Extract the [X, Y] coordinate from the center of the cell holding the provided text.  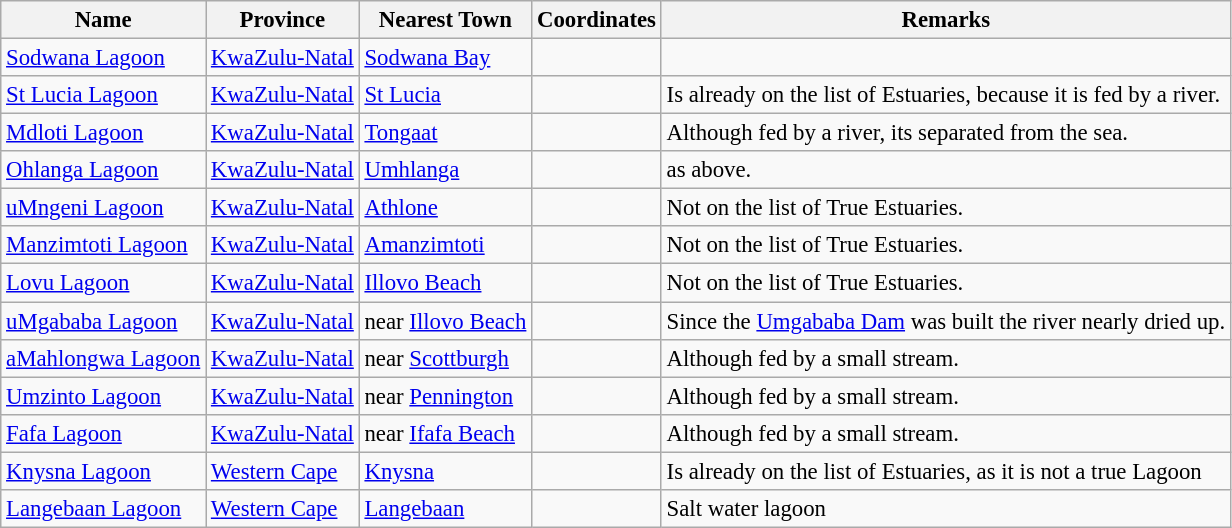
near Pennington [446, 396]
Knysna Lagoon [104, 471]
Langebaan [446, 509]
Salt water lagoon [946, 509]
Ohlanga Lagoon [104, 170]
Fafa Lagoon [104, 433]
Although fed by a river, its separated from the sea. [946, 133]
near Ifafa Beach [446, 433]
Province [283, 20]
Is already on the list of Estuaries, as it is not a true Lagoon [946, 471]
Coordinates [597, 20]
near Scottburgh [446, 358]
Knysna [446, 471]
Illovo Beach [446, 283]
Is already on the list of Estuaries, because it is fed by a river. [946, 95]
as above. [946, 170]
Amanzimtoti [446, 245]
Nearest Town [446, 20]
Mdloti Lagoon [104, 133]
Lovu Lagoon [104, 283]
St Lucia Lagoon [104, 95]
Umzinto Lagoon [104, 396]
uMngeni Lagoon [104, 208]
Athlone [446, 208]
Langebaan Lagoon [104, 509]
Remarks [946, 20]
Manzimtoti Lagoon [104, 245]
near Illovo Beach [446, 321]
Sodwana Lagoon [104, 58]
Umhlanga [446, 170]
uMgababa Lagoon [104, 321]
St Lucia [446, 95]
Sodwana Bay [446, 58]
aMahlongwa Lagoon [104, 358]
Since the Umgababa Dam was built the river nearly dried up. [946, 321]
Tongaat [446, 133]
Name [104, 20]
